Pinpoint the cell where the given text exists, returning its [x, y] midpoint coordinate. 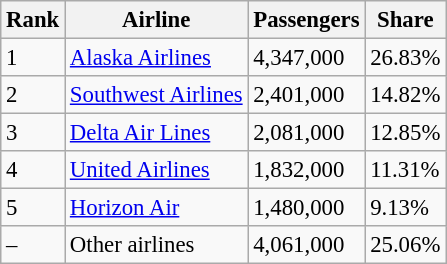
14.82% [406, 95]
9.13% [406, 208]
2,081,000 [306, 133]
4,061,000 [306, 245]
26.83% [406, 58]
1,480,000 [306, 208]
5 [33, 208]
2,401,000 [306, 95]
– [33, 245]
25.06% [406, 245]
United Airlines [156, 170]
Southwest Airlines [156, 95]
4,347,000 [306, 58]
Alaska Airlines [156, 58]
4 [33, 170]
3 [33, 133]
12.85% [406, 133]
Delta Air Lines [156, 133]
1 [33, 58]
Share [406, 20]
Horizon Air [156, 208]
Rank [33, 20]
Other airlines [156, 245]
11.31% [406, 170]
2 [33, 95]
Passengers [306, 20]
Airline [156, 20]
1,832,000 [306, 170]
